Determine the [x, y] coordinate at the center of the cell enclosing the given text.  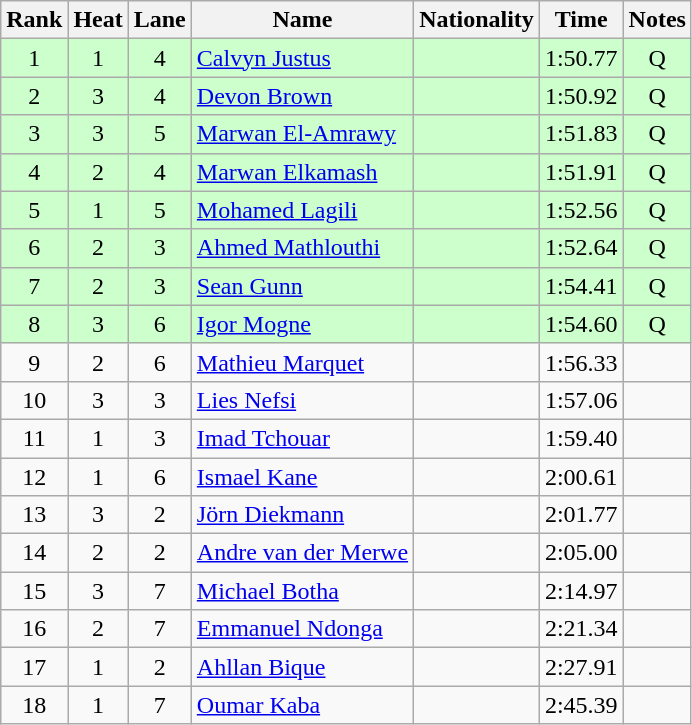
Calvyn Justus [302, 58]
1:57.06 [581, 400]
17 [34, 667]
1:56.33 [581, 362]
Ismael Kane [302, 477]
Ahllan Bique [302, 667]
9 [34, 362]
2:01.77 [581, 515]
Andre van der Merwe [302, 553]
2:05.00 [581, 553]
Michael Botha [302, 591]
1:52.64 [581, 248]
Emmanuel Ndonga [302, 629]
2:45.39 [581, 705]
13 [34, 515]
1:59.40 [581, 438]
1:50.92 [581, 96]
Lies Nefsi [302, 400]
Name [302, 20]
2:00.61 [581, 477]
Marwan El-Amrawy [302, 134]
Igor Mogne [302, 324]
8 [34, 324]
Oumar Kaba [302, 705]
Heat [98, 20]
2:14.97 [581, 591]
2:21.34 [581, 629]
Jörn Diekmann [302, 515]
Mohamed Lagili [302, 210]
Ahmed Mathlouthi [302, 248]
1:54.41 [581, 286]
Imad Tchouar [302, 438]
Lane [160, 20]
Marwan Elkamash [302, 172]
1:54.60 [581, 324]
1:51.91 [581, 172]
1:52.56 [581, 210]
Devon Brown [302, 96]
2:27.91 [581, 667]
16 [34, 629]
Sean Gunn [302, 286]
14 [34, 553]
Mathieu Marquet [302, 362]
1:51.83 [581, 134]
1:50.77 [581, 58]
10 [34, 400]
18 [34, 705]
11 [34, 438]
Notes [657, 20]
Time [581, 20]
Nationality [477, 20]
15 [34, 591]
12 [34, 477]
Rank [34, 20]
